Scan for the cell matching the given text and deliver its (X, Y) coordinate at center. 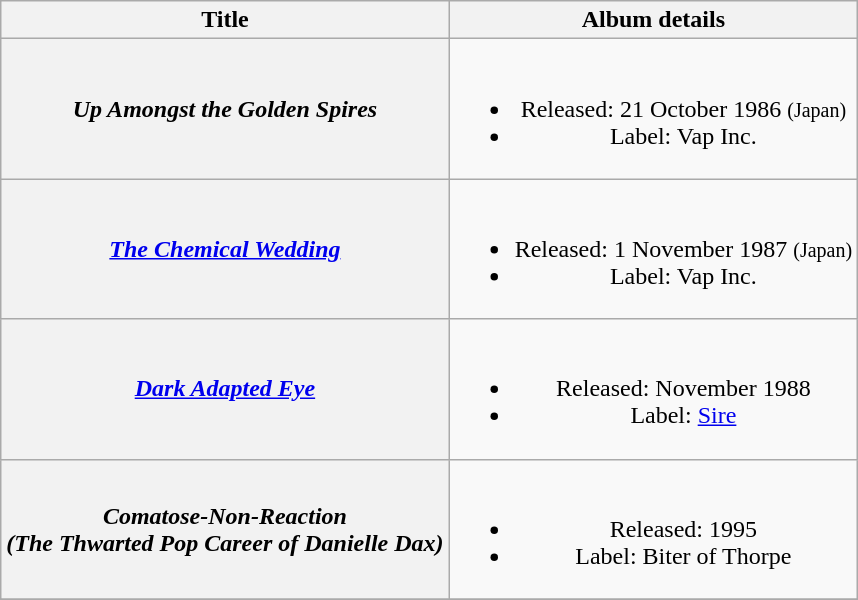
Album details (654, 20)
Released: 1995Label: Biter of Thorpe (654, 529)
Released: 21 October 1986 (Japan)Label: Vap Inc. (654, 109)
Dark Adapted Eye (225, 389)
Up Amongst the Golden Spires (225, 109)
Comatose-Non-Reaction (The Thwarted Pop Career of Danielle Dax) (225, 529)
Released: November 1988Label: Sire (654, 389)
Released: 1 November 1987 (Japan)Label: Vap Inc. (654, 249)
The Chemical Wedding (225, 249)
Title (225, 20)
